Extract the [x, y] coordinate from the center of the cell holding the provided text.  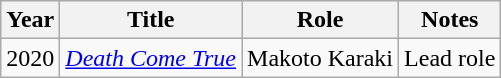
2020 [30, 58]
Makoto Karaki [320, 58]
Role [320, 20]
Year [30, 20]
Death Come True [151, 58]
Title [151, 20]
Notes [450, 20]
Lead role [450, 58]
